Determine the (X, Y) coordinate at the center of the cell enclosing the given text.  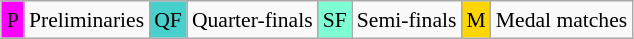
SF (335, 20)
M (476, 20)
Preliminaries (86, 20)
Medal matches (562, 20)
P (13, 20)
Quarter-finals (252, 20)
Semi-finals (407, 20)
QF (168, 20)
